Identify which cell holds the provided text, then report its (X, Y) central coordinate. 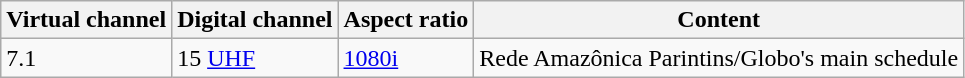
Virtual channel (86, 20)
15 UHF (255, 58)
Content (719, 20)
7.1 (86, 58)
Aspect ratio (406, 20)
Digital channel (255, 20)
Rede Amazônica Parintins/Globo's main schedule (719, 58)
1080i (406, 58)
